Return (X, Y) of the center of cell containing provided text 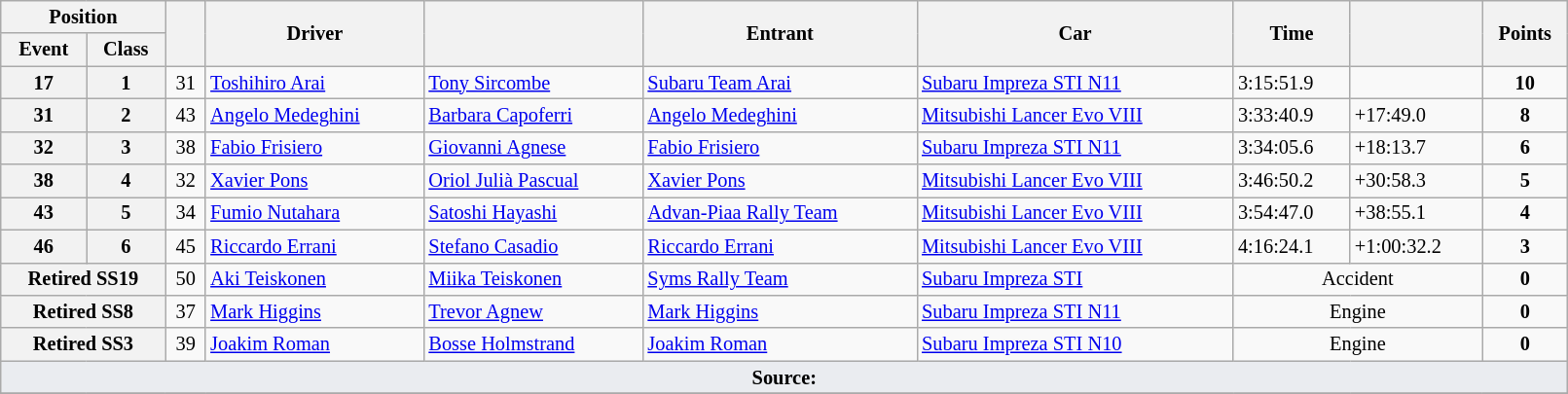
Toshihiro Arai (314, 83)
3:46:50.2 (1292, 181)
39 (185, 344)
46 (44, 246)
10 (1525, 83)
Time (1292, 33)
Tony Sircombe (533, 83)
37 (185, 311)
Retired SS8 (84, 311)
Aki Teiskonen (314, 279)
Giovanni Agnese (533, 148)
+1:00:32.2 (1416, 246)
Oriol Julià Pascual (533, 181)
Advan-Piaa Rally Team (781, 213)
Position (84, 17)
Fumio Nutahara (314, 213)
Satoshi Hayashi (533, 213)
3:34:05.6 (1292, 148)
+38:55.1 (1416, 213)
Miika Teiskonen (533, 279)
+18:13.7 (1416, 148)
Source: (784, 377)
Subaru Impreza STI (1075, 279)
+30:58.3 (1416, 181)
34 (185, 213)
17 (44, 83)
50 (185, 279)
Stefano Casadio (533, 246)
Retired SS3 (84, 344)
1 (127, 83)
+17:49.0 (1416, 115)
Entrant (781, 33)
Driver (314, 33)
Class (127, 50)
2 (127, 115)
Points (1525, 33)
Barbara Capoferri (533, 115)
4:16:24.1 (1292, 246)
Accident (1358, 279)
Syms Rally Team (781, 279)
Car (1075, 33)
Retired SS19 (84, 279)
3:33:40.9 (1292, 115)
Bosse Holmstrand (533, 344)
Subaru Team Arai (781, 83)
3:15:51.9 (1292, 83)
Subaru Impreza STI N10 (1075, 344)
45 (185, 246)
8 (1525, 115)
Event (44, 50)
3:54:47.0 (1292, 213)
Trevor Agnew (533, 311)
